For the text-containing cell, return its midpoint in (X, Y) coordinate format. 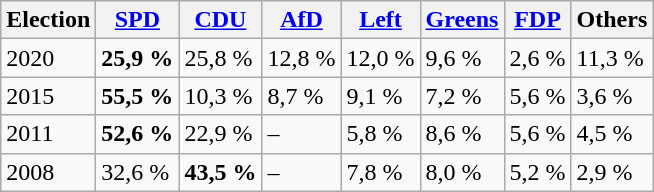
9,6 % (462, 58)
Others (612, 20)
2008 (48, 172)
25,8 % (220, 58)
9,1 % (380, 96)
2,9 % (612, 172)
FDP (538, 20)
7,8 % (380, 172)
5,8 % (380, 134)
25,9 % (138, 58)
2020 (48, 58)
52,6 % (138, 134)
2,6 % (538, 58)
3,6 % (612, 96)
43,5 % (220, 172)
22,9 % (220, 134)
8,0 % (462, 172)
AfD (302, 20)
7,2 % (462, 96)
2011 (48, 134)
8,7 % (302, 96)
4,5 % (612, 134)
32,6 % (138, 172)
CDU (220, 20)
8,6 % (462, 134)
Left (380, 20)
11,3 % (612, 58)
2015 (48, 96)
SPD (138, 20)
Election (48, 20)
12,0 % (380, 58)
5,2 % (538, 172)
12,8 % (302, 58)
55,5 % (138, 96)
Greens (462, 20)
10,3 % (220, 96)
